Determine the [X, Y] coordinate at the center of the cell enclosing the given text.  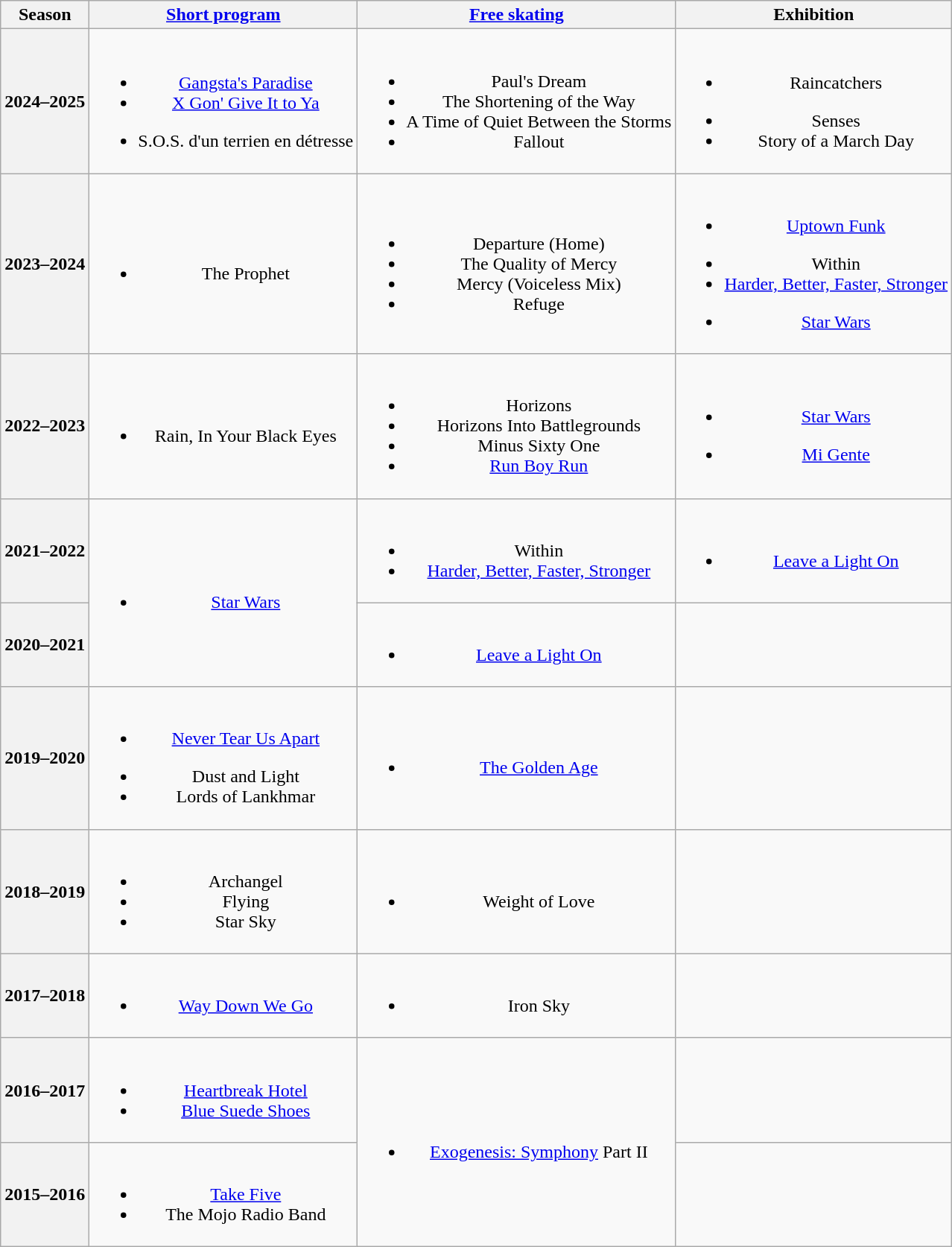
Way Down We Go [223, 995]
Exhibition [813, 15]
2020–2021 [45, 645]
Star Wars Mi Gente [813, 426]
2024–2025 [45, 101]
WithinHarder, Better, Faster, Stronger [517, 550]
The Golden Age [517, 758]
2015–2016 [45, 1194]
2018–2019 [45, 891]
Horizons Horizons Into BattlegroundsMinus Sixty OneRun Boy Run [517, 426]
Paul's DreamThe Shortening of the WayA Time of Quiet Between the Storms Fallout [517, 101]
2023–2024 [45, 264]
The Prophet [223, 264]
Never Tear Us Apart Dust and Light Lords of Lankhmar [223, 758]
Exogenesis: Symphony Part II [517, 1142]
Take Five The Mojo Radio Band [223, 1194]
Iron Sky [517, 995]
2017–2018 [45, 995]
Free skating [517, 15]
Rain, In Your Black Eyes [223, 426]
2016–2017 [45, 1090]
2019–2020 [45, 758]
Season [45, 15]
Weight of Love [517, 891]
Departure (Home)The Quality of Mercy Mercy (Voiceless Mix) Refuge [517, 264]
Gangsta's Paradise X Gon' Give It to Ya S.O.S. d'un terrien en détresse [223, 101]
Star Wars [223, 593]
2021–2022 [45, 550]
Archangel Flying Star Sky [223, 891]
Short program [223, 15]
Heartbreak HotelBlue Suede Shoes [223, 1090]
Uptown Funk WithinHarder, Better, Faster, Stronger Star Wars [813, 264]
Raincatchers SensesStory of a March Day [813, 101]
2022–2023 [45, 426]
